Search for the cell housing the specified text and yield its (x, y) center coordinate. 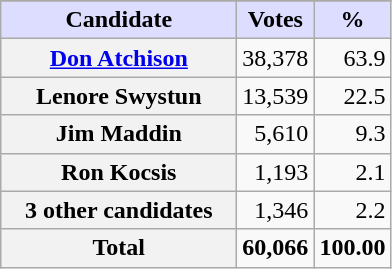
22.5 (352, 96)
Votes (276, 20)
3 other candidates (119, 210)
% (352, 20)
63.9 (352, 58)
1,193 (276, 172)
100.00 (352, 248)
Jim Maddin (119, 134)
2.2 (352, 210)
Candidate (119, 20)
9.3 (352, 134)
2.1 (352, 172)
Ron Kocsis (119, 172)
Don Atchison (119, 58)
1,346 (276, 210)
60,066 (276, 248)
38,378 (276, 58)
5,610 (276, 134)
13,539 (276, 96)
Lenore Swystun (119, 96)
Total (119, 248)
